Determine the (X, Y) coordinate at the center of the cell enclosing the given text.  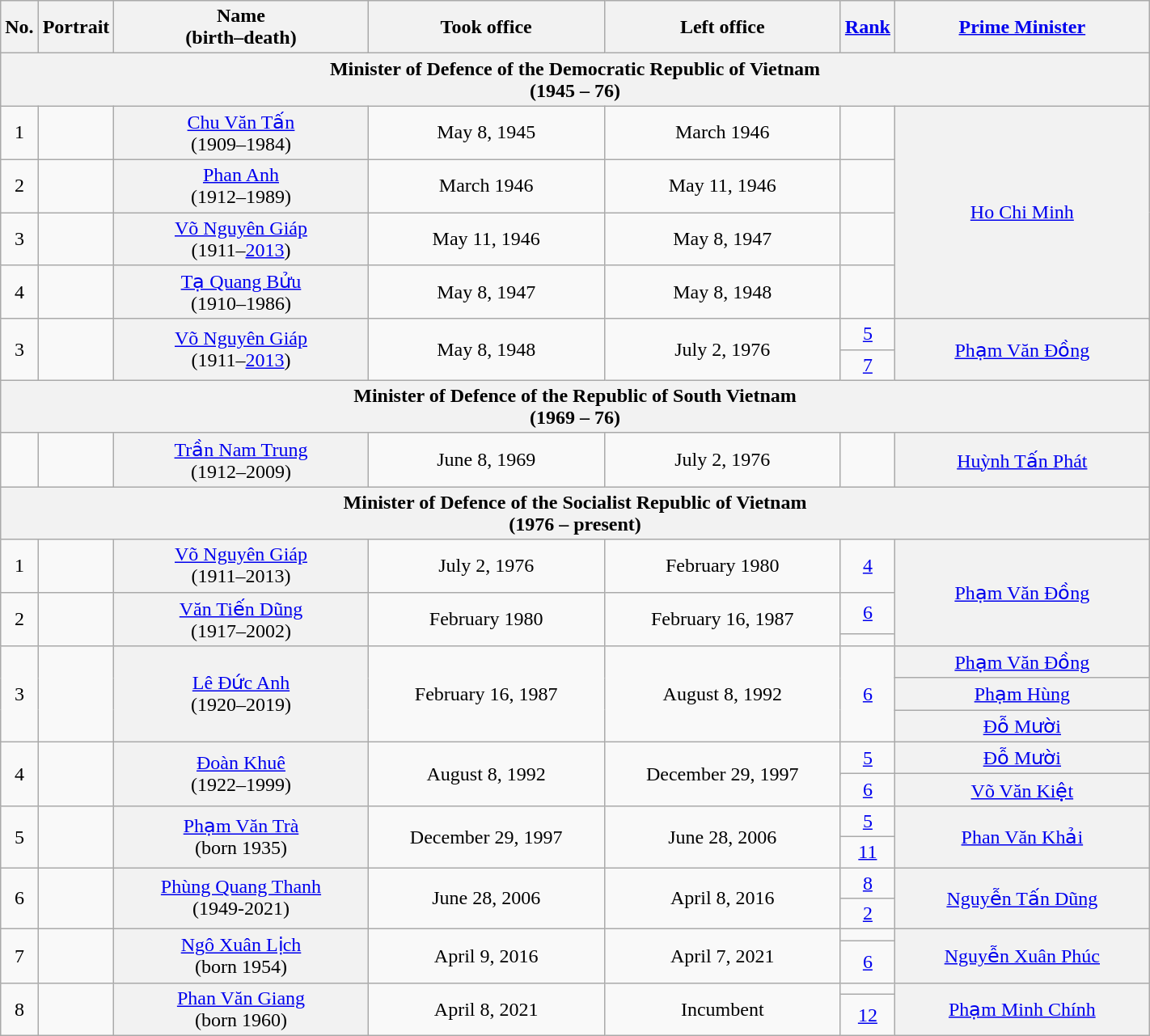
Nguyễn Xuân Phúc (1022, 956)
Minister of Defence of the Democratic Republic of Vietnam(1945 – 76) (575, 79)
Incumbent (722, 1009)
April 8, 2016 (722, 898)
Huỳnh Tấn Phát (1022, 459)
Chu Văn Tấn(1909–1984) (241, 133)
Lê Đức Anh(1920–2019) (241, 694)
Phạm Minh Chính (1022, 1009)
Ho Chi Minh (1022, 212)
Đoàn Khuê(1922–1999) (241, 773)
Name(birth–death) (241, 27)
Tạ Quang Bửu(1910–1986) (241, 293)
Văn Tiến Dũng(1917–2002) (241, 619)
Prime Minister (1022, 27)
11 (867, 852)
Minister of Defence of the Socialist Republic of Vietnam(1976 – present) (575, 513)
Trần Nam Trung(1912–2009) (241, 459)
Took office (486, 27)
April 8, 2021 (486, 1009)
Phan Văn Khải (1022, 836)
Nguyễn Tấn Dũng (1022, 898)
Võ Văn Kiệt (1022, 790)
No. (19, 27)
Phạm Hùng (1022, 694)
Left office (722, 27)
Phùng Quang Thanh(1949-2021) (241, 898)
Phan Anh(1912–1989) (241, 186)
Minister of Defence of the Republic of South Vietnam(1969 – 76) (575, 406)
June 8, 1969 (486, 459)
12 (867, 1015)
Phan Văn Giang(born 1960) (241, 1009)
Ngô Xuân Lịch(born 1954) (241, 956)
April 9, 2016 (486, 956)
April 7, 2021 (722, 956)
Portrait (76, 27)
Rank (867, 27)
May 8, 1945 (486, 133)
Phạm Văn Trà(born 1935) (241, 836)
